Determine the [x, y] coordinate at the center of the cell enclosing the given text.  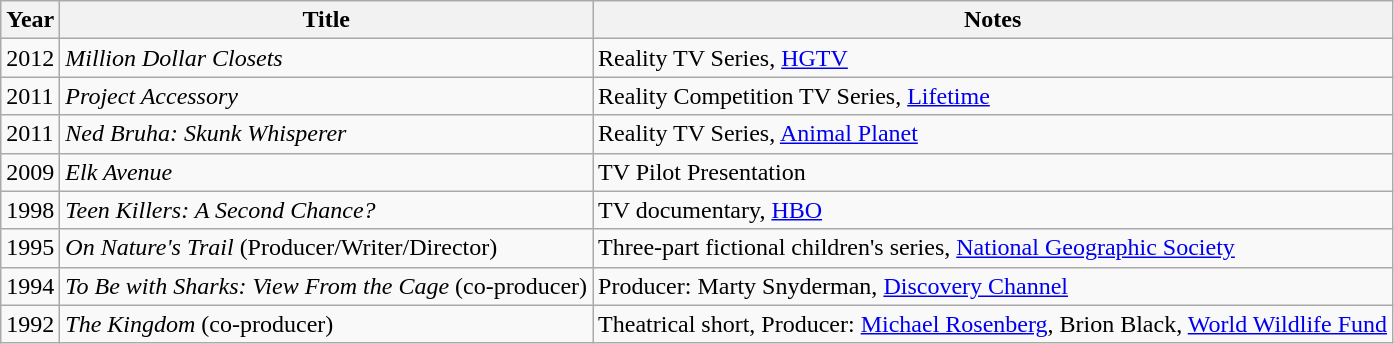
1998 [30, 210]
Notes [993, 20]
2012 [30, 58]
Ned Bruha: Skunk Whisperer [326, 134]
1992 [30, 324]
On Nature's Trail (Producer/Writer/Director) [326, 248]
Million Dollar Closets [326, 58]
TV Pilot Presentation [993, 172]
TV documentary, HBO [993, 210]
1995 [30, 248]
Three-part fictional children's series, National Geographic Society [993, 248]
Reality TV Series, Animal Planet [993, 134]
2009 [30, 172]
Reality TV Series, HGTV [993, 58]
Producer: Marty Snyderman, Discovery Channel [993, 286]
Teen Killers: A Second Chance? [326, 210]
Title [326, 20]
To Be with Sharks: View From the Cage (co-producer) [326, 286]
Project Accessory [326, 96]
Elk Avenue [326, 172]
1994 [30, 286]
Year [30, 20]
The Kingdom (co-producer) [326, 324]
Theatrical short, Producer: Michael Rosenberg, Brion Black, World Wildlife Fund [993, 324]
Reality Competition TV Series, Lifetime [993, 96]
